Search for the cell housing the specified text and yield its (X, Y) center coordinate. 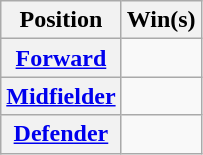
Win(s) (161, 20)
Position (61, 20)
Defender (61, 134)
Forward (61, 58)
Midfielder (61, 96)
